Capture the cell that displays the provided text and extract its (x, y) central coordinate. 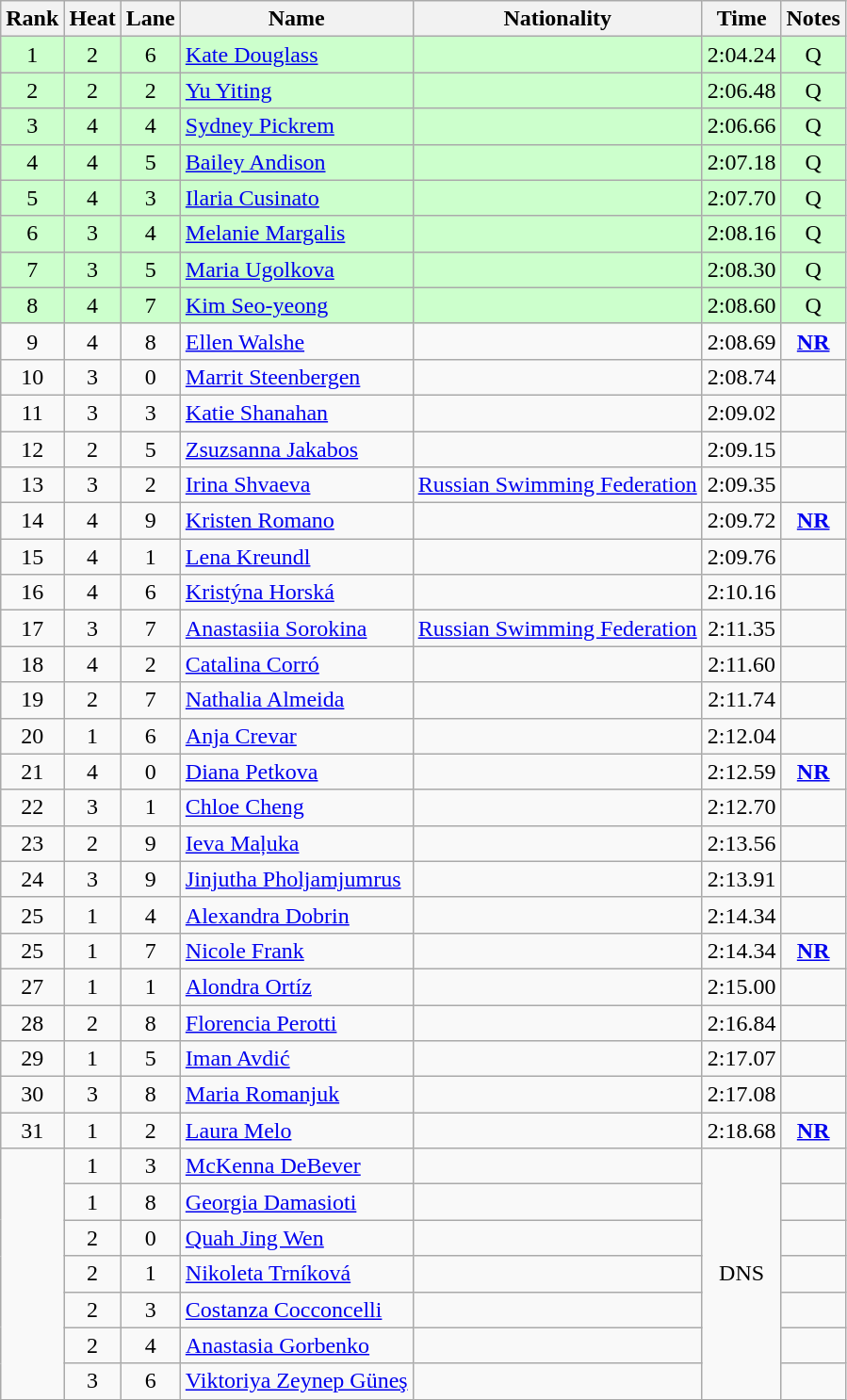
13 (32, 485)
Diana Petkova (296, 772)
Anastasiia Sorokina (296, 628)
Maria Ugolkova (296, 269)
Nikoleta Trníková (296, 1274)
Ilaria Cusinato (296, 198)
2:12.70 (741, 807)
2:12.59 (741, 772)
Melanie Margalis (296, 234)
2:15.00 (741, 986)
2:04.24 (741, 55)
28 (32, 1022)
Rank (32, 19)
2:17.07 (741, 1059)
2:11.60 (741, 664)
Nathalia Almeida (296, 700)
22 (32, 807)
18 (32, 664)
Nicole Frank (296, 951)
29 (32, 1059)
Lena Kreundl (296, 557)
Chloe Cheng (296, 807)
Costanza Cocconcelli (296, 1310)
2:09.35 (741, 485)
10 (32, 377)
Heat (92, 19)
Ieva Maļuka (296, 843)
Catalina Corró (296, 664)
2:07.18 (741, 162)
2:06.66 (741, 126)
Lane (151, 19)
2:09.72 (741, 521)
Jinjutha Pholjamjumrus (296, 879)
12 (32, 449)
Ellen Walshe (296, 341)
McKenna DeBever (296, 1166)
14 (32, 521)
31 (32, 1131)
2:07.70 (741, 198)
2:17.08 (741, 1095)
Notes (813, 19)
Nationality (558, 19)
2:13.91 (741, 879)
30 (32, 1095)
23 (32, 843)
21 (32, 772)
2:10.16 (741, 593)
2:06.48 (741, 90)
16 (32, 593)
Viktoriya Zeynep Güneş (296, 1381)
Marrit Steenbergen (296, 377)
Katie Shanahan (296, 413)
Laura Melo (296, 1131)
27 (32, 986)
2:13.56 (741, 843)
11 (32, 413)
2:08.60 (741, 305)
Kristen Romano (296, 521)
Kim Seo-yeong (296, 305)
Quah Jing Wen (296, 1238)
Anja Crevar (296, 736)
Kate Douglass (296, 55)
Maria Romanjuk (296, 1095)
Sydney Pickrem (296, 126)
20 (32, 736)
Kristýna Horská (296, 593)
Name (296, 19)
Alondra Ortíz (296, 986)
2:11.74 (741, 700)
Iman Avdić (296, 1059)
Alexandra Dobrin (296, 915)
Georgia Damasioti (296, 1202)
24 (32, 879)
Zsuzsanna Jakabos (296, 449)
2:09.02 (741, 413)
2:18.68 (741, 1131)
Bailey Andison (296, 162)
Irina Shvaeva (296, 485)
Yu Yiting (296, 90)
2:08.16 (741, 234)
2:12.04 (741, 736)
DNS (741, 1274)
2:09.15 (741, 449)
2:08.30 (741, 269)
2:16.84 (741, 1022)
Florencia Perotti (296, 1022)
15 (32, 557)
17 (32, 628)
2:09.76 (741, 557)
Anastasia Gorbenko (296, 1345)
Time (741, 19)
2:11.35 (741, 628)
2:08.69 (741, 341)
2:08.74 (741, 377)
19 (32, 700)
